Locate the cell with the specified text and output its (X, Y) center coordinate. 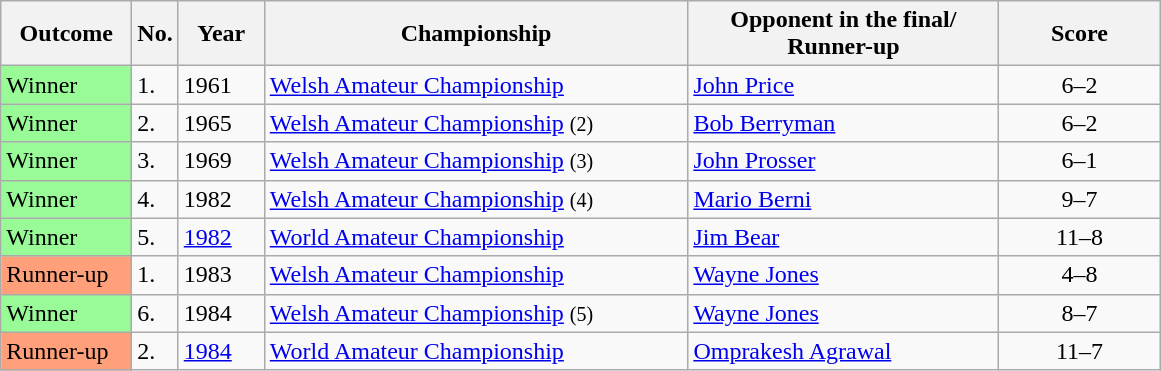
Welsh Amateur Championship (2) (476, 123)
Outcome (66, 34)
Score (1080, 34)
Welsh Amateur Championship (4) (476, 199)
4–8 (1080, 275)
Opponent in the final/Runner-up (844, 34)
5. (155, 237)
1965 (221, 123)
1961 (221, 85)
6. (155, 313)
Welsh Amateur Championship (5) (476, 313)
11–8 (1080, 237)
No. (155, 34)
Year (221, 34)
1969 (221, 161)
Jim Bear (844, 237)
John Prosser (844, 161)
4. (155, 199)
John Price (844, 85)
3. (155, 161)
Welsh Amateur Championship (3) (476, 161)
1983 (221, 275)
9–7 (1080, 199)
Bob Berryman (844, 123)
Mario Berni (844, 199)
Championship (476, 34)
8–7 (1080, 313)
Omprakesh Agrawal (844, 351)
6–1 (1080, 161)
11–7 (1080, 351)
